From the cell containing the given text, extract its center point as [X, Y] coordinate. 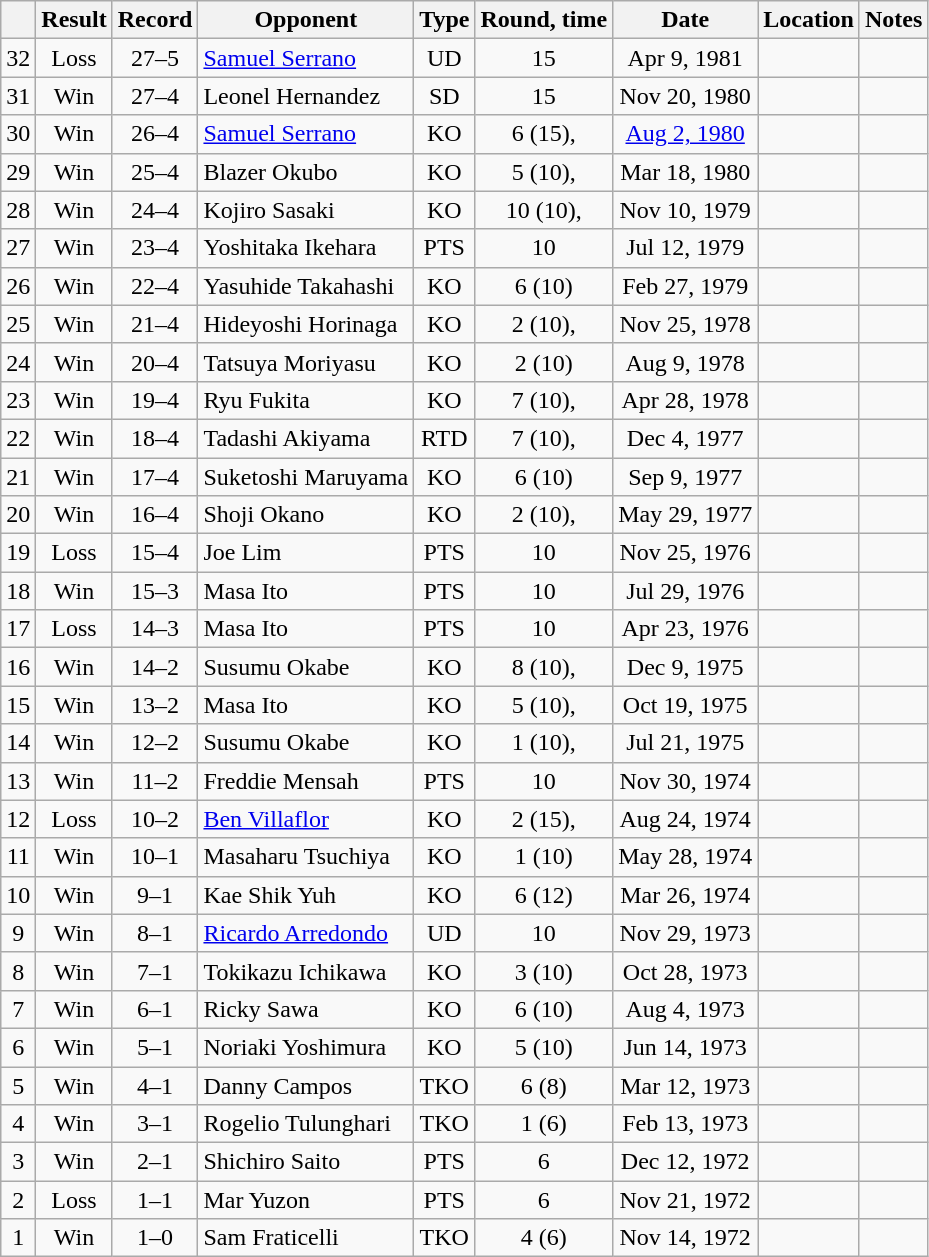
Ryu Fukita [306, 400]
Feb 13, 1973 [686, 1124]
Jul 21, 1975 [686, 743]
4 [18, 1124]
Oct 19, 1975 [686, 705]
Ricardo Arredondo [306, 933]
6 (15), [544, 134]
32 [18, 58]
9 [18, 933]
20 [18, 515]
Mar 26, 1974 [686, 895]
Apr 23, 1976 [686, 629]
27–5 [155, 58]
10–2 [155, 819]
Sam Fraticelli [306, 1238]
13 [18, 781]
5 [18, 1085]
6 (8) [544, 1085]
10–1 [155, 857]
4–1 [155, 1085]
6–1 [155, 1009]
2 (15), [544, 819]
21–4 [155, 324]
2 [18, 1200]
22–4 [155, 286]
25 [18, 324]
31 [18, 96]
8 (10), [544, 667]
11 [18, 857]
Round, time [544, 20]
8–1 [155, 933]
Freddie Mensah [306, 781]
Yoshitaka Ikehara [306, 248]
Joe Lim [306, 553]
17 [18, 629]
RTD [444, 438]
23–4 [155, 248]
30 [18, 134]
21 [18, 477]
Oct 28, 1973 [686, 971]
Location [809, 20]
3 [18, 1162]
Aug 24, 1974 [686, 819]
9–1 [155, 895]
24 [18, 362]
Shoji Okano [306, 515]
Tadashi Akiyama [306, 438]
Noriaki Yoshimura [306, 1047]
May 29, 1977 [686, 515]
Kae Shik Yuh [306, 895]
Type [444, 20]
12–2 [155, 743]
Nov 21, 1972 [686, 1200]
Masaharu Tsuchiya [306, 857]
16–4 [155, 515]
Suketoshi Maruyama [306, 477]
Rogelio Tulunghari [306, 1124]
Leonel Hernandez [306, 96]
22 [18, 438]
Blazer Okubo [306, 172]
Date [686, 20]
Nov 10, 1979 [686, 210]
Jun 14, 1973 [686, 1047]
5 (10) [544, 1047]
Ricky Sawa [306, 1009]
Yasuhide Takahashi [306, 286]
6 (12) [544, 895]
May 28, 1974 [686, 857]
Ben Villaflor [306, 819]
Jul 12, 1979 [686, 248]
Opponent [306, 20]
Mar 18, 1980 [686, 172]
Record [155, 20]
Nov 14, 1972 [686, 1238]
Shichiro Saito [306, 1162]
19–4 [155, 400]
Feb 27, 1979 [686, 286]
Apr 9, 1981 [686, 58]
Apr 28, 1978 [686, 400]
Hideyoshi Horinaga [306, 324]
Tatsuya Moriyasu [306, 362]
12 [18, 819]
3–1 [155, 1124]
19 [18, 553]
18 [18, 591]
14–2 [155, 667]
Nov 25, 1978 [686, 324]
1 (10) [544, 857]
Dec 4, 1977 [686, 438]
1–1 [155, 1200]
Nov 30, 1974 [686, 781]
Danny Campos [306, 1085]
26 [18, 286]
1 (10), [544, 743]
Dec 9, 1975 [686, 667]
29 [18, 172]
Dec 12, 1972 [686, 1162]
24–4 [155, 210]
Result [74, 20]
Aug 4, 1973 [686, 1009]
10 (10), [544, 210]
SD [444, 96]
1–0 [155, 1238]
27–4 [155, 96]
1 (6) [544, 1124]
25–4 [155, 172]
1 [18, 1238]
Sep 9, 1977 [686, 477]
28 [18, 210]
Tokikazu Ichikawa [306, 971]
7–1 [155, 971]
Mar 12, 1973 [686, 1085]
Nov 20, 1980 [686, 96]
14–3 [155, 629]
18–4 [155, 438]
15–4 [155, 553]
2 (10) [544, 362]
Nov 25, 1976 [686, 553]
23 [18, 400]
8 [18, 971]
Kojiro Sasaki [306, 210]
2–1 [155, 1162]
15–3 [155, 591]
5–1 [155, 1047]
Notes [893, 20]
3 (10) [544, 971]
20–4 [155, 362]
4 (6) [544, 1238]
Jul 29, 1976 [686, 591]
14 [18, 743]
7 [18, 1009]
Aug 9, 1978 [686, 362]
Mar Yuzon [306, 1200]
17–4 [155, 477]
13–2 [155, 705]
26–4 [155, 134]
16 [18, 667]
27 [18, 248]
Aug 2, 1980 [686, 134]
Nov 29, 1973 [686, 933]
11–2 [155, 781]
